Determine the (X, Y) coordinate at the center of the cell enclosing the given text.  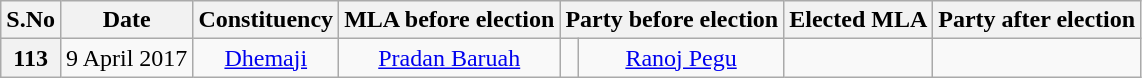
Constituency (266, 20)
9 April 2017 (126, 58)
Ranoj Pegu (680, 58)
S.No (31, 20)
Pradan Baruah (450, 58)
Date (126, 20)
Party before election (672, 20)
Party after election (1037, 20)
MLA before election (450, 20)
Dhemaji (266, 58)
Elected MLA (858, 20)
113 (31, 58)
